Scan for the cell matching the given text and deliver its (X, Y) coordinate at center. 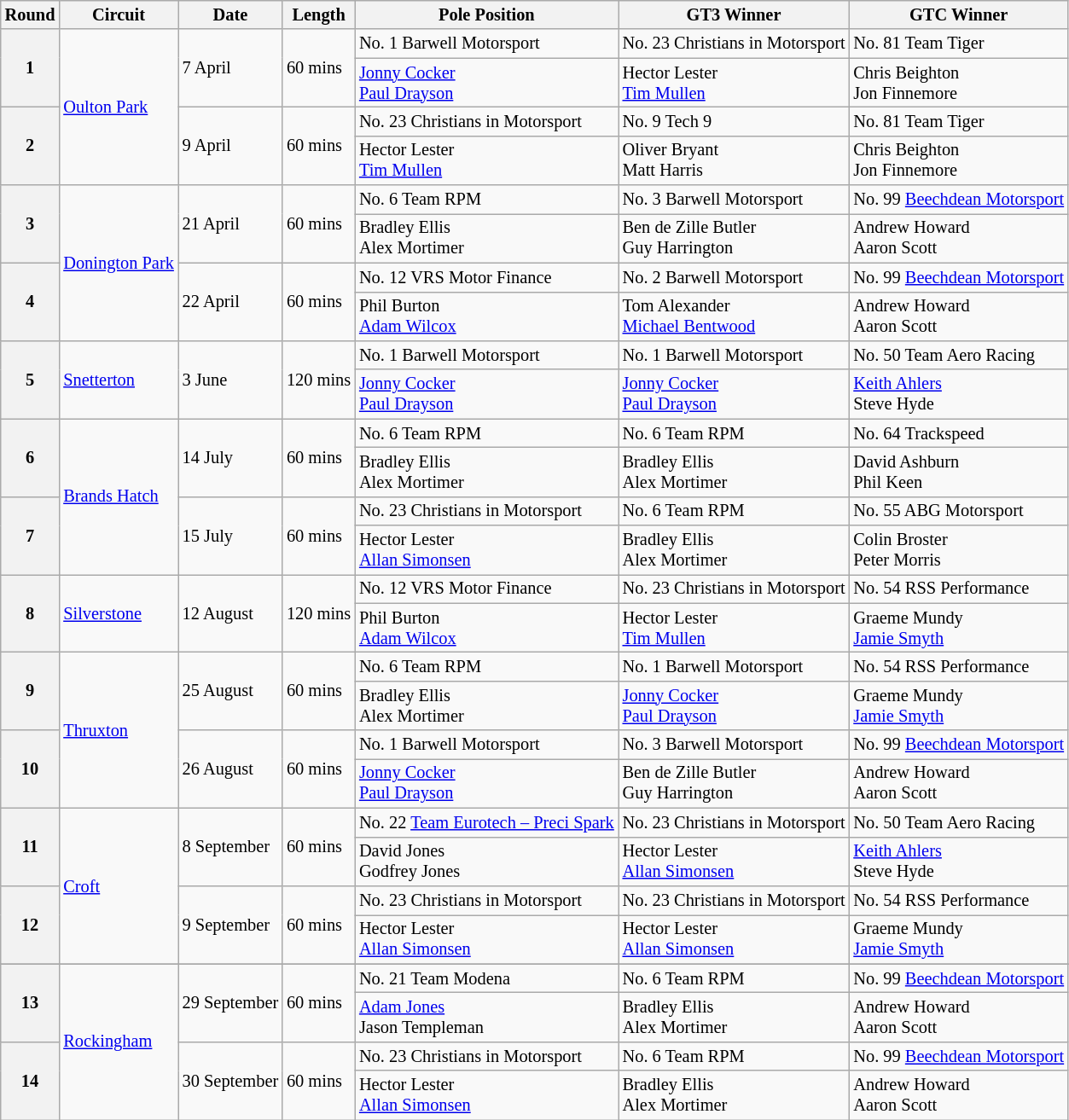
26 August (230, 769)
No. 22 Team Eurotech – Preci Spark (486, 822)
Thruxton (118, 730)
4 (31, 302)
David Jones Godfrey Jones (486, 862)
29 September (230, 1003)
Silverstone (118, 612)
12 (31, 925)
1 (31, 68)
Date (230, 15)
No. 9 Tech 9 (734, 121)
7 April (230, 68)
Colin Broster Peter Morris (959, 550)
12 August (230, 612)
8 (31, 612)
Pole Position (486, 15)
9 April (230, 145)
Rockingham (118, 1042)
No. 64 Trackspeed (959, 433)
Oulton Park (118, 107)
11 (31, 846)
14 July (230, 457)
14 (31, 1080)
21 April (230, 223)
GT3 Winner (734, 15)
No. 55 ABG Motorsport (959, 511)
25 August (230, 691)
13 (31, 1003)
7 (31, 536)
2 (31, 145)
30 September (230, 1080)
GTC Winner (959, 15)
15 July (230, 536)
Snetterton (118, 379)
Donington Park (118, 263)
Round (31, 15)
6 (31, 457)
Brands Hatch (118, 496)
Length (319, 15)
8 September (230, 846)
No. 2 Barwell Motorsport (734, 277)
Adam Jones Jason Templeman (486, 1017)
22 April (230, 302)
No. 21 Team Modena (486, 978)
9 September (230, 925)
Croft (118, 885)
Tom Alexander Michael Bentwood (734, 316)
David Ashburn Phil Keen (959, 472)
5 (31, 379)
10 (31, 769)
Circuit (118, 15)
3 (31, 223)
9 (31, 691)
3 June (230, 379)
Oliver Bryant Matt Harris (734, 160)
